Determine the (x, y) coordinate at the center of the cell enclosing the given text.  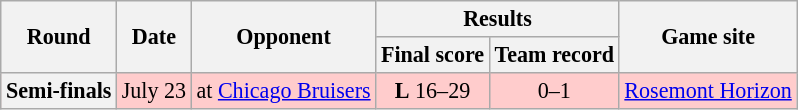
Round (59, 36)
Team record (554, 54)
L 16–29 (433, 90)
0–1 (554, 90)
Game site (708, 36)
July 23 (154, 90)
at Chicago Bruisers (283, 90)
Opponent (283, 36)
Results (498, 18)
Final score (433, 54)
Semi-finals (59, 90)
Date (154, 36)
Rosemont Horizon (708, 90)
